Output the [x, y] coordinate of the center of the cell containing the given text.  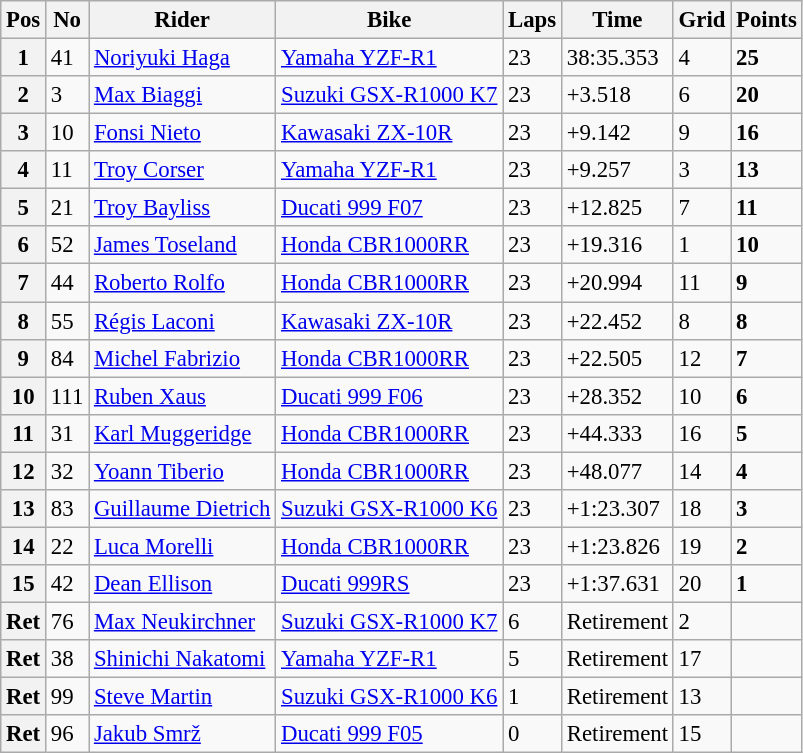
99 [68, 697]
Rider [182, 20]
111 [68, 396]
96 [68, 734]
+9.142 [617, 133]
19 [702, 546]
Roberto Rolfo [182, 283]
Time [617, 20]
+12.825 [617, 208]
32 [68, 471]
+9.257 [617, 170]
Luca Morelli [182, 546]
38 [68, 659]
Ducati 999RS [390, 584]
Troy Bayliss [182, 208]
+22.505 [617, 358]
No [68, 20]
Max Neukirchner [182, 621]
Ruben Xaus [182, 396]
+28.352 [617, 396]
Steve Martin [182, 697]
41 [68, 58]
Ducati 999 F05 [390, 734]
Noriyuki Haga [182, 58]
Grid [702, 20]
44 [68, 283]
+19.316 [617, 245]
Karl Muggeridge [182, 433]
+1:37.631 [617, 584]
21 [68, 208]
83 [68, 509]
+44.333 [617, 433]
Max Biaggi [182, 95]
Shinichi Nakatomi [182, 659]
38:35.353 [617, 58]
+3.518 [617, 95]
Yoann Tiberio [182, 471]
+1:23.826 [617, 546]
Jakub Smrž [182, 734]
Pos [24, 20]
Laps [532, 20]
Guillaume Dietrich [182, 509]
84 [68, 358]
Michel Fabrizio [182, 358]
18 [702, 509]
52 [68, 245]
Ducati 999 F06 [390, 396]
42 [68, 584]
Troy Corser [182, 170]
17 [702, 659]
Dean Ellison [182, 584]
55 [68, 321]
Points [766, 20]
25 [766, 58]
Ducati 999 F07 [390, 208]
Fonsi Nieto [182, 133]
Régis Laconi [182, 321]
+1:23.307 [617, 509]
31 [68, 433]
Bike [390, 20]
+22.452 [617, 321]
+20.994 [617, 283]
0 [532, 734]
22 [68, 546]
76 [68, 621]
+48.077 [617, 471]
James Toseland [182, 245]
